Capture the cell that displays the provided text and extract its (X, Y) central coordinate. 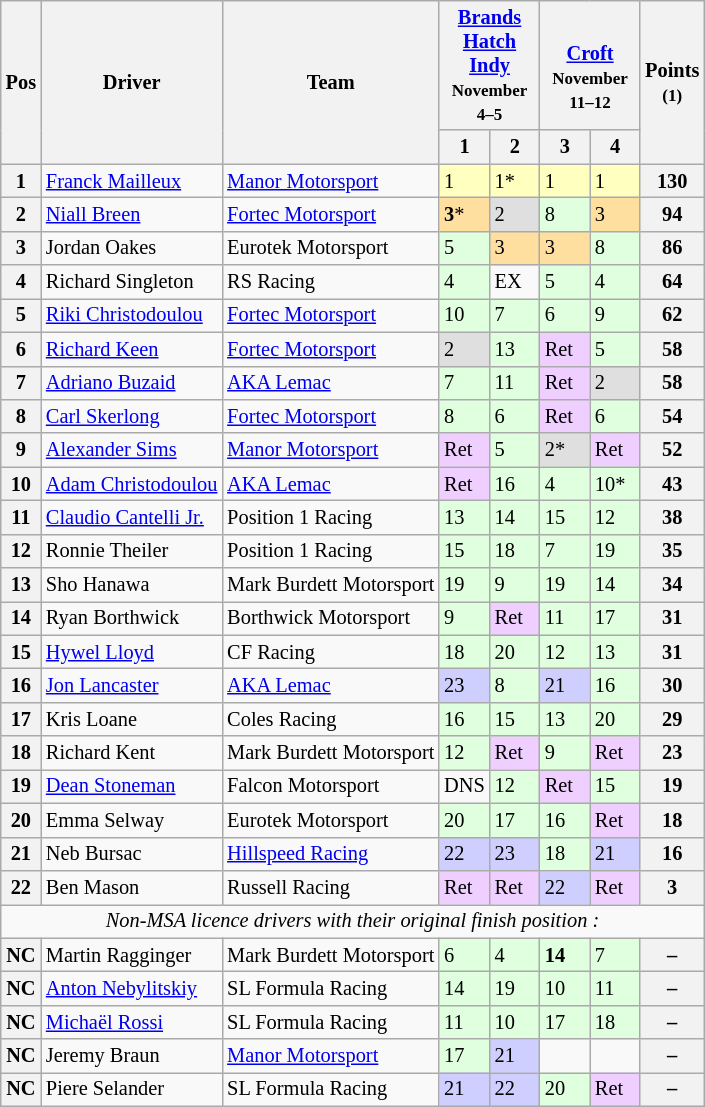
Ben Mason (132, 887)
EX (515, 282)
Dean Stoneman (132, 786)
52 (672, 450)
34 (672, 585)
Alexander Sims (132, 450)
Driver (132, 82)
43 (672, 484)
3* (464, 214)
54 (672, 416)
Michaël Rossi (132, 1022)
Non-MSA licence drivers with their original finish position : (352, 921)
Richard Keen (132, 349)
30 (672, 685)
Coles Racing (330, 719)
130 (672, 181)
Points(1) (672, 82)
Claudio Cantelli Jr. (132, 517)
86 (672, 248)
Carl Skerlong (132, 416)
Anton Nebylitskiy (132, 988)
Jordan Oakes (132, 248)
38 (672, 517)
Kris Loane (132, 719)
Team (330, 82)
Ronnie Theiler (132, 551)
35 (672, 551)
Jeremy Braun (132, 1056)
Borthwick Motorsport (330, 618)
Jon Lancaster (132, 685)
CF Racing (330, 652)
Martin Ragginger (132, 955)
Neb Bursac (132, 854)
Adriano Buzaid (132, 383)
Hywel Lloyd (132, 652)
Emma Selway (132, 820)
1* (515, 181)
DNS (464, 786)
Pos (21, 82)
Riki Christodoulou (132, 315)
RS Racing (330, 282)
Brands Hatch IndyNovember 4–5 (490, 65)
Hillspeed Racing (330, 854)
62 (672, 315)
Falcon Motorsport (330, 786)
CroftNovember 11–12 (590, 65)
2* (565, 450)
Niall Breen (132, 214)
Richard Singleton (132, 282)
Franck Mailleux (132, 181)
Piere Selander (132, 1089)
10* (615, 484)
Adam Christodoulou (132, 484)
Ryan Borthwick (132, 618)
Sho Hanawa (132, 585)
Russell Racing (330, 887)
94 (672, 214)
29 (672, 719)
64 (672, 282)
Richard Kent (132, 753)
